Extract the (x, y) coordinate from the center of the cell holding the provided text.  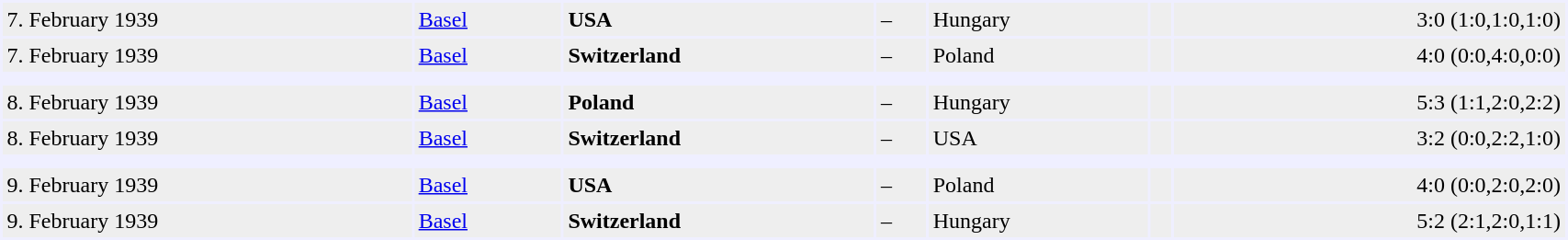
3:0 (1:0,1:0,1:0) (1371, 19)
5:2 (2:1,2:0,1:1) (1371, 221)
4:0 (0:0,4:0,0:0) (1371, 55)
3:2 (0:0,2:2,1:0) (1371, 138)
5:3 (1:1,2:0,2:2) (1371, 102)
4:0 (0:0,2:0,2:0) (1371, 185)
